Find where the given text appears and provide that cell's center as (x, y) coordinate. 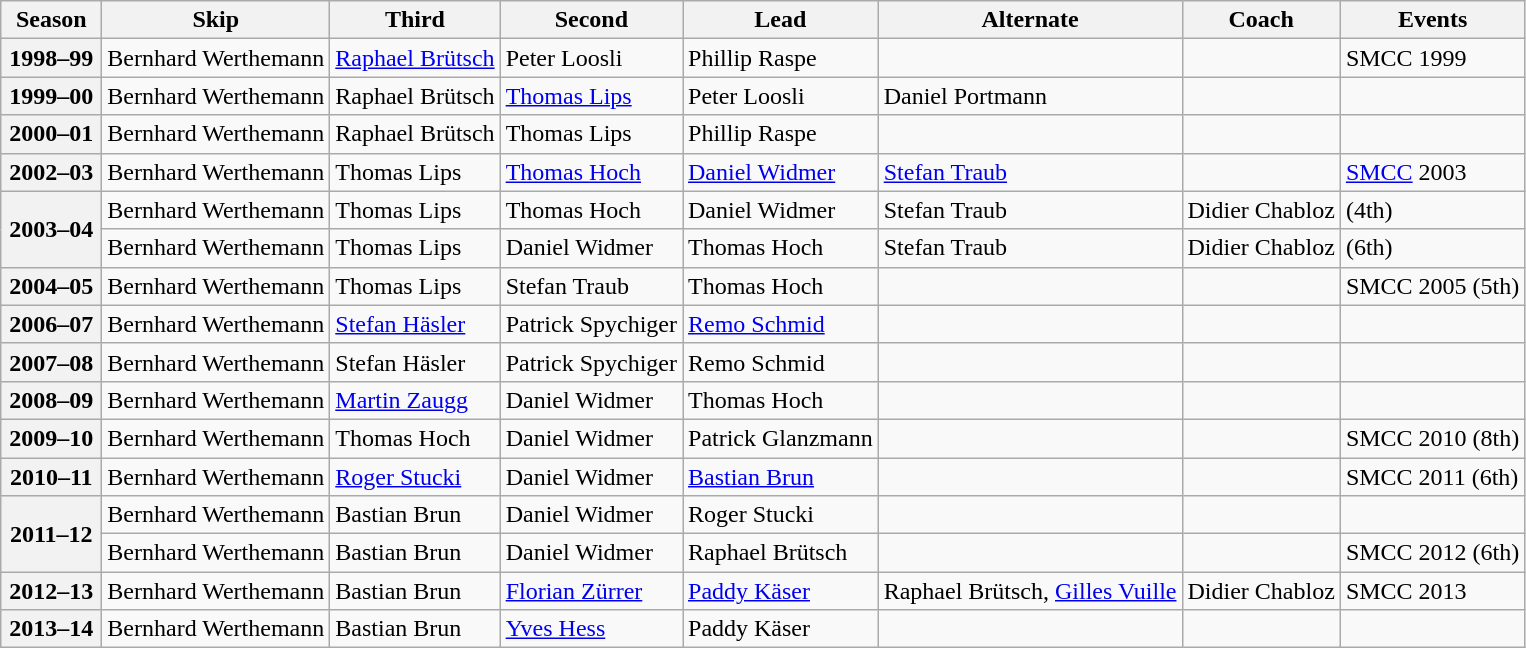
2007–08 (52, 362)
SMCC 2005 (5th) (1432, 286)
SMCC 2003 (1432, 172)
(4th) (1432, 210)
SMCC 1999 (1432, 58)
2011–12 (52, 534)
2009–10 (52, 438)
2004–05 (52, 286)
Season (52, 20)
Martin Zaugg (415, 400)
Third (415, 20)
Coach (1261, 20)
Florian Zürrer (591, 591)
2003–04 (52, 229)
2012–13 (52, 591)
SMCC 2012 (6th) (1432, 553)
Skip (216, 20)
Events (1432, 20)
1998–99 (52, 58)
SMCC 2011 (6th) (1432, 477)
2013–14 (52, 629)
(6th) (1432, 248)
2010–11 (52, 477)
Second (591, 20)
2006–07 (52, 324)
SMCC 2010 (8th) (1432, 438)
Lead (780, 20)
Daniel Portmann (1030, 96)
Raphael Brütsch, Gilles Vuille (1030, 591)
SMCC 2013 (1432, 591)
Patrick Glanzmann (780, 438)
2008–09 (52, 400)
Yves Hess (591, 629)
2000–01 (52, 134)
2002–03 (52, 172)
Alternate (1030, 20)
1999–00 (52, 96)
